Pinpoint the cell where the given text exists, returning its [x, y] midpoint coordinate. 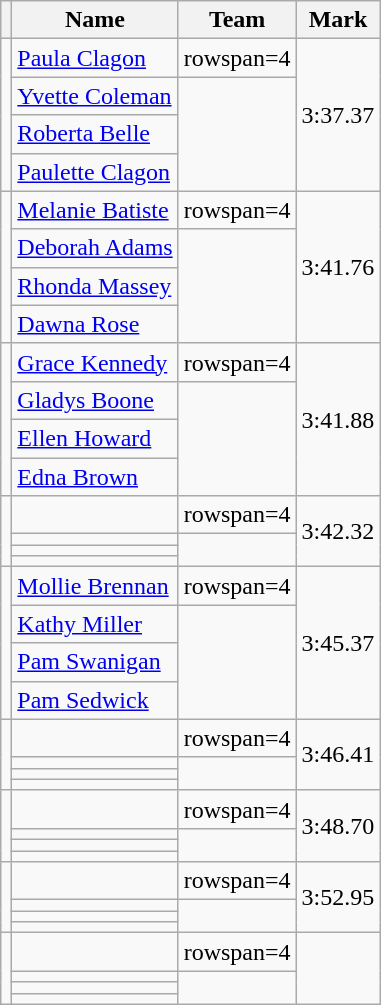
Paulette Clagon [95, 172]
Mollie Brennan [95, 586]
3:41.88 [338, 419]
Deborah Adams [95, 248]
Team [237, 20]
Gladys Boone [95, 400]
Ellen Howard [95, 438]
Paula Clagon [95, 58]
3:42.32 [338, 532]
Melanie Batiste [95, 210]
Rhonda Massey [95, 286]
3:41.76 [338, 267]
Name [95, 20]
3:37.37 [338, 115]
Dawna Rose [95, 324]
3:48.70 [338, 826]
Pam Sedwick [95, 700]
3:52.95 [338, 898]
Pam Swanigan [95, 662]
Roberta Belle [95, 134]
3:45.37 [338, 643]
Yvette Coleman [95, 96]
3:46.41 [338, 754]
Grace Kennedy [95, 362]
Kathy Miller [95, 624]
Edna Brown [95, 477]
Mark [338, 20]
